Output the [X, Y] coordinate of the center of the cell containing the given text.  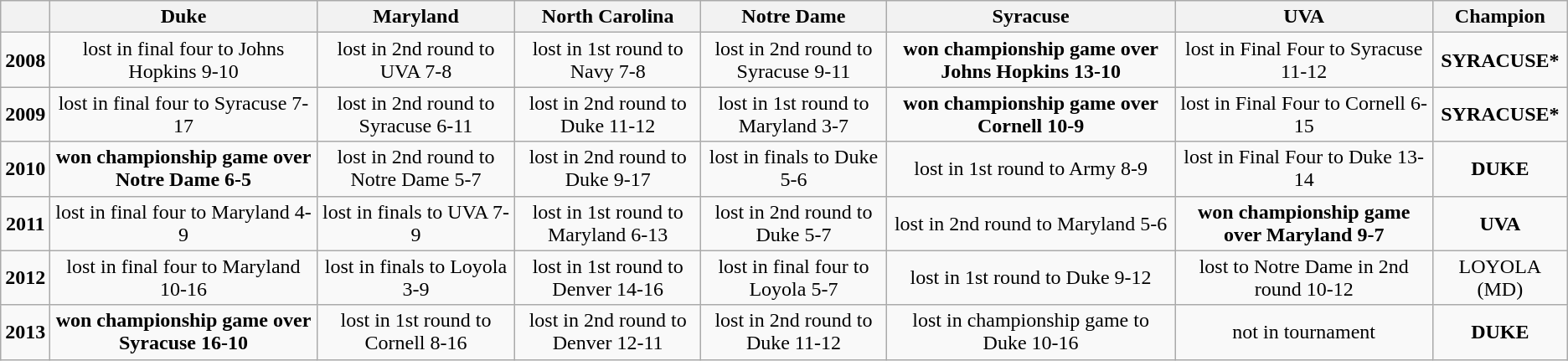
lost in 1st round to Duke 9-12 [1030, 278]
lost in final four to Maryland 10-16 [183, 278]
lost in 1st round to Cornell 8-16 [415, 332]
lost in 2nd round to Maryland 5-6 [1030, 223]
Syracuse [1030, 17]
LOYOLA (MD) [1499, 278]
lost to Notre Dame in 2nd round 10-12 [1304, 278]
lost in 1st round to Army 8-9 [1030, 169]
lost in 2nd round to UVA 7-8 [415, 60]
lost in 2nd round to Denver 12-11 [608, 332]
2013 [25, 332]
won championship game over Syracuse 16-10 [183, 332]
lost in 2nd round to Syracuse 9-11 [793, 60]
lost in finals to Duke 5-6 [793, 169]
won championship game over Maryland 9-7 [1304, 223]
won championship game over Notre Dame 6-5 [183, 169]
lost in Final Four to Syracuse 11-12 [1304, 60]
lost in 1st round to Navy 7-8 [608, 60]
2012 [25, 278]
Champion [1499, 17]
North Carolina [608, 17]
2009 [25, 114]
lost in final four to Johns Hopkins 9-10 [183, 60]
lost in 1st round to Denver 14-16 [608, 278]
won championship game over Cornell 10-9 [1030, 114]
lost in championship game to Duke 10-16 [1030, 332]
lost in final four to Maryland 4-9 [183, 223]
lost in 1st round to Maryland 6-13 [608, 223]
lost in final four to Syracuse 7-17 [183, 114]
lost in 2nd round to Duke 5-7 [793, 223]
won championship game over Johns Hopkins 13-10 [1030, 60]
lost in finals to Loyola 3-9 [415, 278]
lost in 2nd round to Duke 9-17 [608, 169]
lost in finals to UVA 7-9 [415, 223]
lost in 2nd round to Notre Dame 5-7 [415, 169]
Notre Dame [793, 17]
lost in 2nd round to Syracuse 6-11 [415, 114]
not in tournament [1304, 332]
lost in Final Four to Duke 13-14 [1304, 169]
lost in 1st round to Maryland 3-7 [793, 114]
lost in final four to Loyola 5-7 [793, 278]
2008 [25, 60]
2011 [25, 223]
Maryland [415, 17]
lost in Final Four to Cornell 6-15 [1304, 114]
Duke [183, 17]
2010 [25, 169]
